Capture the cell that displays the provided text and extract its [x, y] central coordinate. 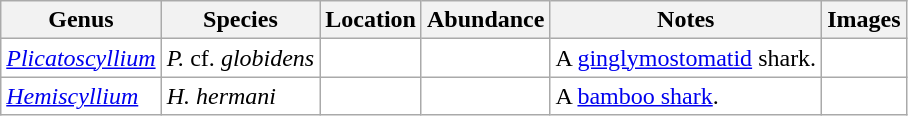
P. cf. globidens [240, 58]
Images [864, 20]
Location [371, 20]
H. hermani [240, 96]
Hemiscyllium [81, 96]
A bamboo shark. [686, 96]
Genus [81, 20]
Species [240, 20]
Notes [686, 20]
A ginglymostomatid shark. [686, 58]
Abundance [485, 20]
Plicatoscyllium [81, 58]
